Return (X, Y) of the center of cell containing provided text 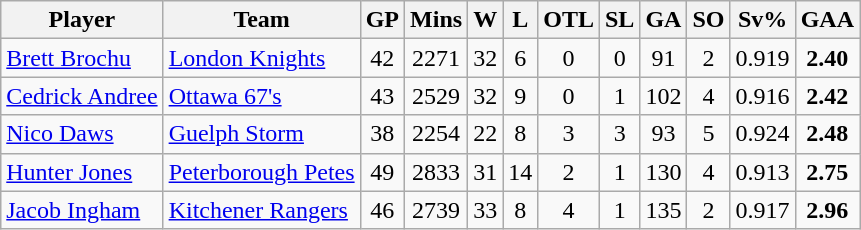
London Knights (262, 58)
2.96 (827, 210)
OTL (569, 20)
Ottawa 67's (262, 96)
2.75 (827, 172)
130 (664, 172)
0.919 (762, 58)
38 (382, 134)
SL (619, 20)
2529 (436, 96)
Sv% (762, 20)
Brett Brochu (82, 58)
42 (382, 58)
Team (262, 20)
135 (664, 210)
Kitchener Rangers (262, 210)
9 (520, 96)
0.913 (762, 172)
W (486, 20)
Peterborough Petes (262, 172)
Cedrick Andree (82, 96)
Hunter Jones (82, 172)
GA (664, 20)
46 (382, 210)
GAA (827, 20)
2.42 (827, 96)
SO (708, 20)
Guelph Storm (262, 134)
33 (486, 210)
Player (82, 20)
0.924 (762, 134)
6 (520, 58)
Jacob Ingham (82, 210)
102 (664, 96)
2.48 (827, 134)
22 (486, 134)
0.916 (762, 96)
5 (708, 134)
49 (382, 172)
93 (664, 134)
2739 (436, 210)
2.40 (827, 58)
31 (486, 172)
91 (664, 58)
2833 (436, 172)
2271 (436, 58)
L (520, 20)
Nico Daws (82, 134)
43 (382, 96)
2254 (436, 134)
0.917 (762, 210)
Mins (436, 20)
GP (382, 20)
14 (520, 172)
